Capture the cell that displays the provided text and extract its [X, Y] central coordinate. 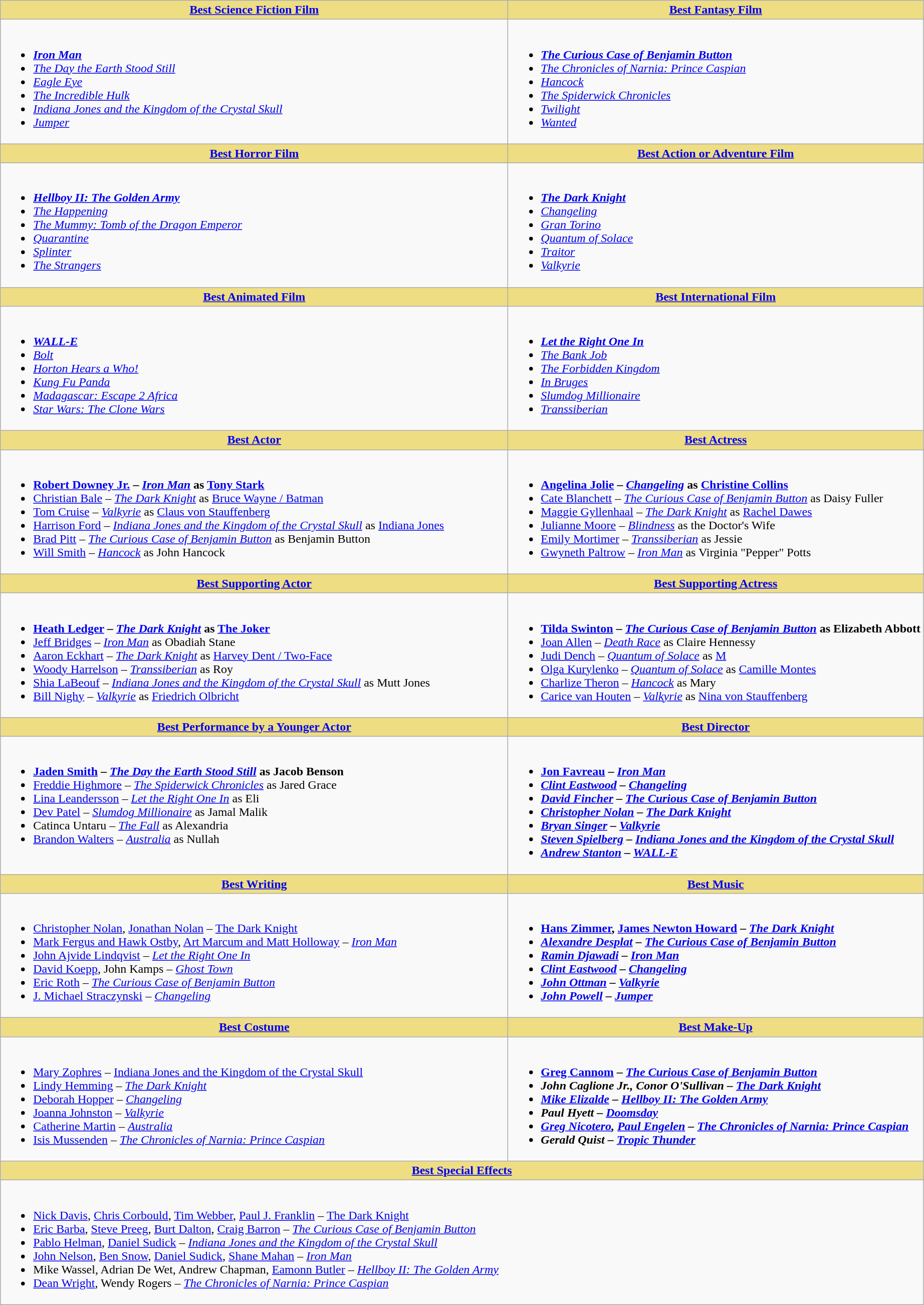
Iron ManThe Day the Earth Stood StillEagle EyeThe Incredible HulkIndiana Jones and the Kingdom of the Crystal SkullJumper [255, 82]
Best Make-Up [716, 1027]
Best International Film [716, 297]
Hellboy II: The Golden ArmyThe HappeningThe Mummy: Tomb of the Dragon EmperorQuarantineSplinterThe Strangers [255, 225]
Best Costume [255, 1027]
Best Animated Film [255, 297]
Best Actress [716, 440]
WALL-EBoltHorton Hears a Who!Kung Fu PandaMadagascar: Escape 2 AfricaStar Wars: The Clone Wars [255, 368]
Best Science Fiction Film [255, 10]
Best Director [716, 727]
Best Actor [255, 440]
Best Performance by a Younger Actor [255, 727]
Best Action or Adventure Film [716, 153]
Best Special Effects [462, 1171]
Best Supporting Actress [716, 583]
Best Writing [255, 884]
Best Horror Film [255, 153]
Best Fantasy Film [716, 10]
Best Music [716, 884]
The Curious Case of Benjamin ButtonThe Chronicles of Narnia: Prince CaspianHancockThe Spiderwick ChroniclesTwilightWanted [716, 82]
Best Supporting Actor [255, 583]
The Dark KnightChangelingGran TorinoQuantum of SolaceTraitorValkyrie [716, 225]
Let the Right One InThe Bank JobThe Forbidden KingdomIn BrugesSlumdog MillionaireTranssiberian [716, 368]
